Determine the [x, y] coordinate at the center of the cell enclosing the given text.  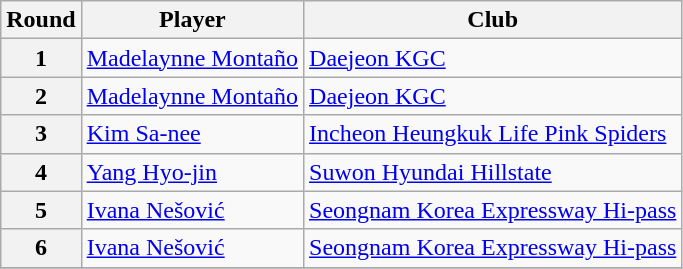
Player [192, 20]
Yang Hyo-jin [192, 172]
Incheon Heungkuk Life Pink Spiders [493, 134]
Club [493, 20]
Round [41, 20]
2 [41, 96]
Suwon Hyundai Hillstate [493, 172]
3 [41, 134]
5 [41, 210]
4 [41, 172]
1 [41, 58]
Kim Sa-nee [192, 134]
6 [41, 248]
